Scan for the cell matching the given text and deliver its (X, Y) coordinate at center. 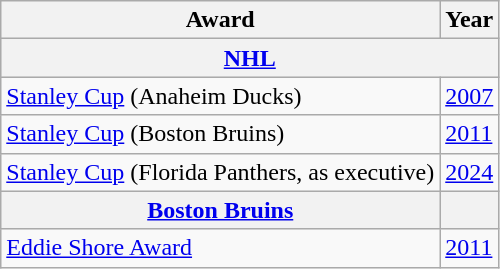
Boston Bruins (220, 210)
Stanley Cup (Anaheim Ducks) (220, 96)
Stanley Cup (Florida Panthers, as executive) (220, 172)
NHL (250, 58)
Award (220, 20)
Eddie Shore Award (220, 248)
Stanley Cup (Boston Bruins) (220, 134)
2024 (470, 172)
Year (470, 20)
2007 (470, 96)
